Pinpoint the cell where the given text exists, returning its [X, Y] midpoint coordinate. 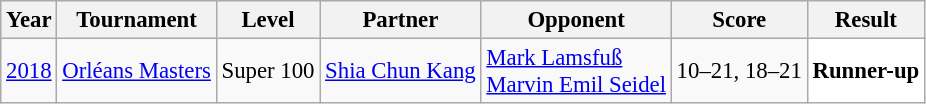
Opponent [576, 20]
10–21, 18–21 [739, 72]
Year [29, 20]
Shia Chun Kang [400, 72]
Score [739, 20]
Tournament [136, 20]
Runner-up [866, 72]
2018 [29, 72]
Mark Lamsfuß Marvin Emil Seidel [576, 72]
Orléans Masters [136, 72]
Result [866, 20]
Partner [400, 20]
Super 100 [268, 72]
Level [268, 20]
